Determine the [x, y] coordinate at the center of the cell enclosing the given text.  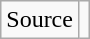
Source [40, 20]
